Return the [X, Y] coordinate for the center point of the cell that contains the specified text.  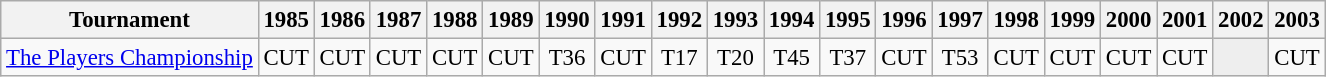
1986 [342, 20]
2002 [1241, 20]
T17 [679, 58]
1995 [848, 20]
1991 [623, 20]
1992 [679, 20]
1990 [567, 20]
The Players Championship [130, 58]
1999 [1072, 20]
2003 [1297, 20]
1993 [735, 20]
T53 [960, 58]
T45 [792, 58]
Tournament [130, 20]
T20 [735, 58]
1997 [960, 20]
1988 [455, 20]
1987 [398, 20]
1996 [904, 20]
2001 [1185, 20]
1994 [792, 20]
2000 [1128, 20]
1989 [511, 20]
T36 [567, 58]
1998 [1016, 20]
1985 [286, 20]
T37 [848, 58]
